Return the (x, y) coordinate for the center point of the cell that contains the specified text.  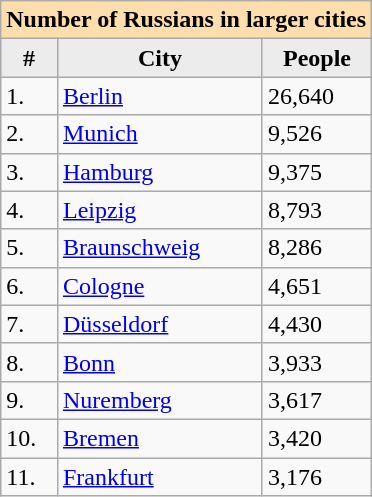
Braunschweig (160, 248)
3,420 (316, 438)
8. (30, 362)
3,617 (316, 400)
8,793 (316, 210)
10. (30, 438)
Munich (160, 134)
1. (30, 96)
11. (30, 477)
Leipzig (160, 210)
People (316, 58)
4,651 (316, 286)
4,430 (316, 324)
# (30, 58)
3,176 (316, 477)
8,286 (316, 248)
Nuremberg (160, 400)
4. (30, 210)
Bonn (160, 362)
5. (30, 248)
9,526 (316, 134)
Frankfurt (160, 477)
City (160, 58)
26,640 (316, 96)
Bremen (160, 438)
Cologne (160, 286)
6. (30, 286)
7. (30, 324)
9,375 (316, 172)
2. (30, 134)
3,933 (316, 362)
Berlin (160, 96)
Hamburg (160, 172)
9. (30, 400)
Number of Russians in larger cities (186, 20)
Düsseldorf (160, 324)
3. (30, 172)
